Return the (x, y) coordinate for the center point of the cell that contains the specified text.  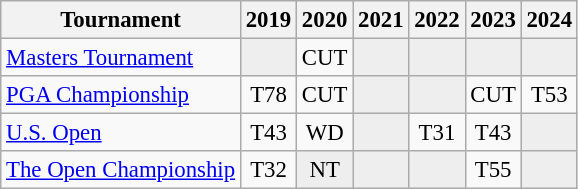
2019 (268, 20)
The Open Championship (121, 170)
PGA Championship (121, 95)
2021 (381, 20)
NT (325, 170)
Tournament (121, 20)
T78 (268, 95)
WD (325, 133)
U.S. Open (121, 133)
2022 (437, 20)
T53 (549, 95)
2020 (325, 20)
Masters Tournament (121, 58)
2024 (549, 20)
T31 (437, 133)
2023 (493, 20)
T32 (268, 170)
T55 (493, 170)
